Find where the given text appears and provide that cell's center as [x, y] coordinate. 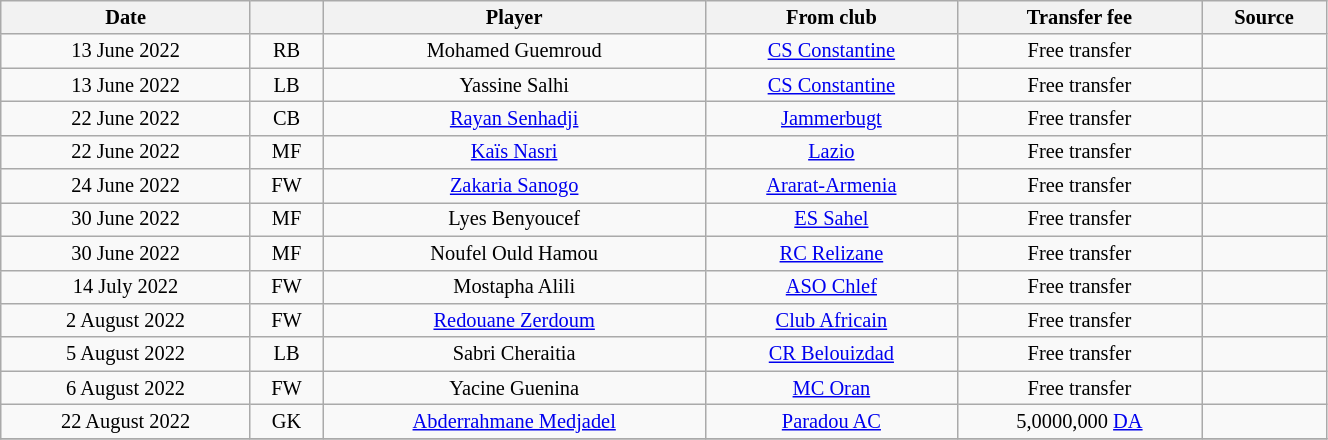
Club Africain [832, 320]
Zakaria Sanogo [514, 186]
Kaïs Nasri [514, 152]
Yacine Guenina [514, 388]
24 June 2022 [126, 186]
RB [286, 51]
22 August 2022 [126, 421]
Noufel Ould Hamou [514, 253]
CB [286, 118]
Jammerbugt [832, 118]
Lazio [832, 152]
GK [286, 421]
Ararat-Armenia [832, 186]
Mohamed Guemroud [514, 51]
5 August 2022 [126, 354]
CR Belouizdad [832, 354]
Source [1264, 17]
MC Oran [832, 388]
ASO Chlef [832, 287]
From club [832, 17]
Abderrahmane Medjadel [514, 421]
Paradou AC [832, 421]
2 August 2022 [126, 320]
Transfer fee [1080, 17]
Redouane Zerdoum [514, 320]
5,0000,000 DA [1080, 421]
ES Sahel [832, 219]
Date [126, 17]
14 July 2022 [126, 287]
6 August 2022 [126, 388]
Mostapha Alili [514, 287]
Lyes Benyoucef [514, 219]
RC Relizane [832, 253]
Sabri Cheraitia [514, 354]
Rayan Senhadji [514, 118]
Yassine Salhi [514, 85]
Player [514, 17]
